Scan for the cell matching the given text and deliver its [X, Y] coordinate at center. 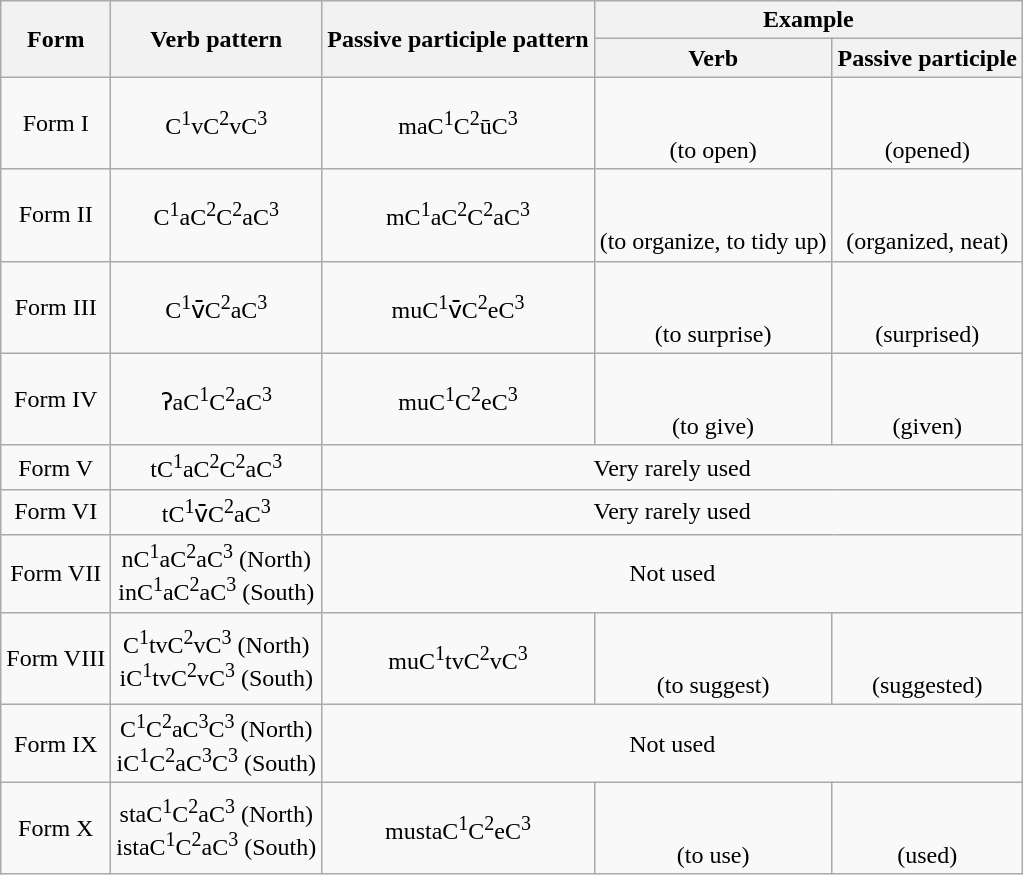
nC1aC2aC3 (North) inC1aC2aC3 (South) [216, 573]
tC1v̄C2aC3 [216, 512]
muC1C2eC3 [458, 399]
muC1tvC2vC3 [458, 658]
Form III [56, 307]
Form V [56, 468]
mC1aC2C2aC3 [458, 215]
Form X [56, 828]
Form II [56, 215]
Form VIII [56, 658]
C1C2aC3C3 (North) iC1C2aC3C3 (South) [216, 743]
staC1C2aC3 (North) istaC1C2aC3 (South) [216, 828]
Passive participle [927, 58]
(to open) [713, 123]
(organized, neat) [927, 215]
Verb pattern [216, 39]
(to suggest) [713, 658]
mustaC1C2eC3 [458, 828]
muC1v̄C2eC3 [458, 307]
(opened) [927, 123]
Example [808, 20]
C1vC2vC3 [216, 123]
C1aC2C2aC3 [216, 215]
(to use) [713, 828]
tC1aC2C2aC3 [216, 468]
C1v̄C2aC3 [216, 307]
(suggested) [927, 658]
Form IX [56, 743]
Verb [713, 58]
Form VI [56, 512]
maC1C2ūC3 [458, 123]
ʔaC1C2aC3 [216, 399]
(used) [927, 828]
Form [56, 39]
Form VII [56, 573]
(given) [927, 399]
Form I [56, 123]
Passive participle pattern [458, 39]
(to organize, to tidy up) [713, 215]
(to give) [713, 399]
C1tvC2vC3 (North) iC1tvC2vC3 (South) [216, 658]
(to surprise) [713, 307]
(surprised) [927, 307]
Form IV [56, 399]
